Provide the (x, y) coordinate of the cell's center where the given text is located.  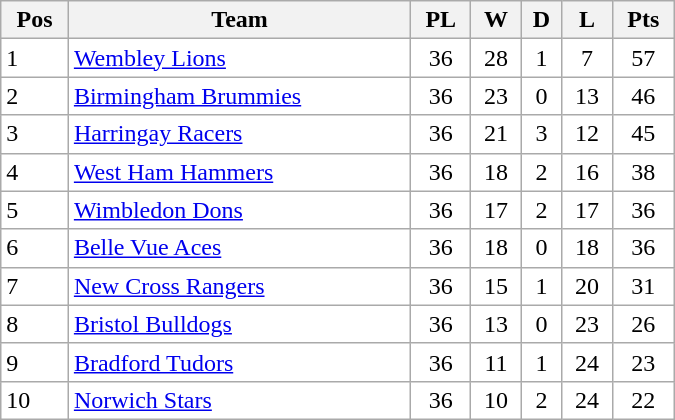
8 (35, 324)
L (587, 20)
Bradford Tudors (239, 362)
22 (643, 400)
57 (643, 58)
Harringay Racers (239, 134)
Birmingham Brummies (239, 96)
Pts (643, 20)
20 (587, 286)
Wimbledon Dons (239, 210)
Belle Vue Aces (239, 248)
26 (643, 324)
Pos (35, 20)
Bristol Bulldogs (239, 324)
D (542, 20)
28 (496, 58)
W (496, 20)
Team (239, 20)
12 (587, 134)
9 (35, 362)
11 (496, 362)
Norwich Stars (239, 400)
4 (35, 172)
21 (496, 134)
5 (35, 210)
16 (587, 172)
15 (496, 286)
New Cross Rangers (239, 286)
45 (643, 134)
46 (643, 96)
6 (35, 248)
PL (441, 20)
Wembley Lions (239, 58)
West Ham Hammers (239, 172)
38 (643, 172)
31 (643, 286)
